Locate the cell with the specified text and output its [x, y] center coordinate. 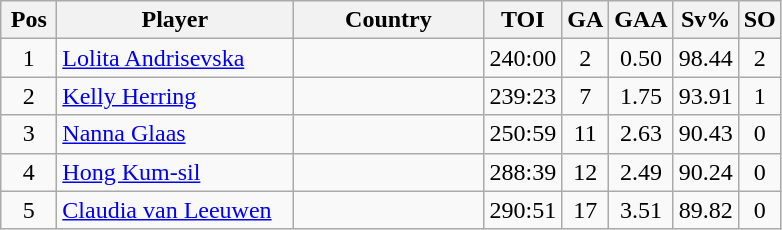
2.63 [641, 134]
12 [586, 172]
Lolita Andrisevska [175, 58]
Sv% [706, 20]
7 [586, 96]
Player [175, 20]
89.82 [706, 210]
11 [586, 134]
TOI [523, 20]
290:51 [523, 210]
90.43 [706, 134]
3.51 [641, 210]
4 [29, 172]
Hong Kum-sil [175, 172]
GAA [641, 20]
240:00 [523, 58]
5 [29, 210]
288:39 [523, 172]
93.91 [706, 96]
90.24 [706, 172]
239:23 [523, 96]
17 [586, 210]
1.75 [641, 96]
Kelly Herring [175, 96]
2.49 [641, 172]
Nanna Glaas [175, 134]
SO [760, 20]
Pos [29, 20]
3 [29, 134]
98.44 [706, 58]
Country [388, 20]
GA [586, 20]
250:59 [523, 134]
Claudia van Leeuwen [175, 210]
0.50 [641, 58]
